Scan for the cell matching the given text and deliver its (X, Y) coordinate at center. 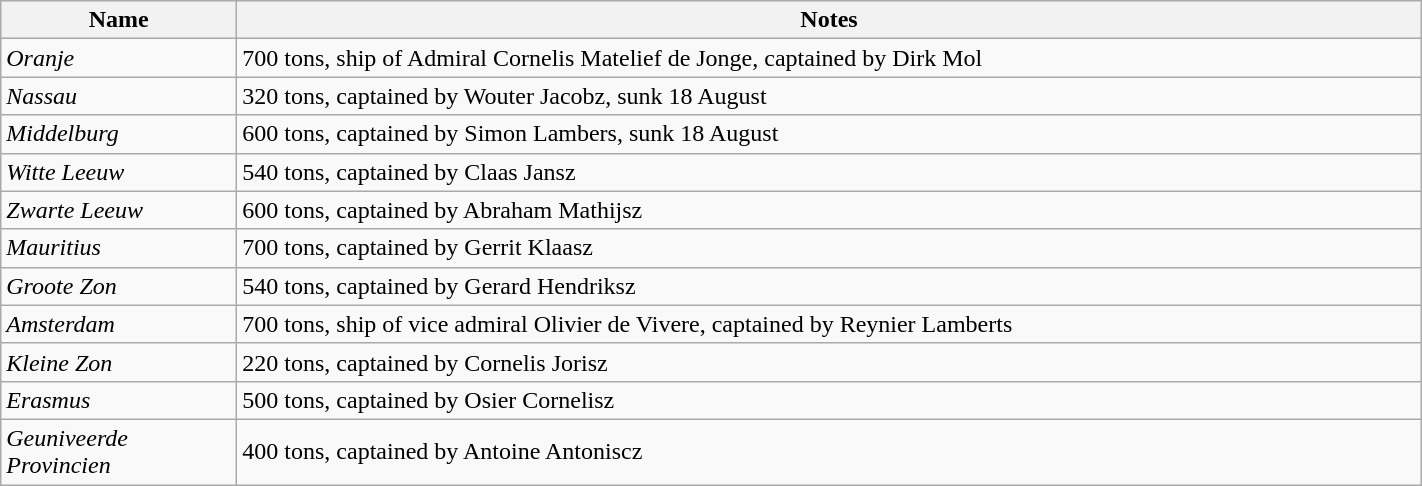
Notes (829, 20)
Witte Leeuw (119, 172)
400 tons, captained by Antoine Antoniscz (829, 452)
Geuniveerde Provincien (119, 452)
Erasmus (119, 400)
600 tons, captained by Simon Lambers, sunk 18 August (829, 134)
320 tons, captained by Wouter Jacobz, sunk 18 August (829, 96)
Mauritius (119, 248)
Middelburg (119, 134)
540 tons, captained by Claas Jansz (829, 172)
700 tons, ship of Admiral Cornelis Matelief de Jonge, captained by Dirk Mol (829, 58)
500 tons, captained by Osier Cornelisz (829, 400)
Zwarte Leeuw (119, 210)
600 tons, captained by Abraham Mathijsz (829, 210)
700 tons, ship of vice admiral Olivier de Vivere, captained by Reynier Lamberts (829, 324)
700 tons, captained by Gerrit Klaasz (829, 248)
Nassau (119, 96)
Kleine Zon (119, 362)
Groote Zon (119, 286)
Amsterdam (119, 324)
220 tons, captained by Cornelis Jorisz (829, 362)
540 tons, captained by Gerard Hendriksz (829, 286)
Oranje (119, 58)
Name (119, 20)
